Extract the [X, Y] coordinate from the center of the cell holding the provided text.  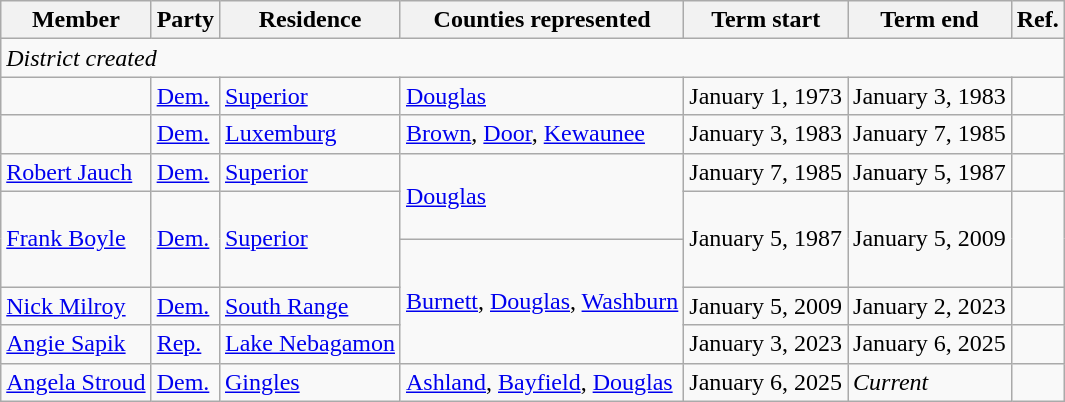
Nick Milroy [76, 306]
Robert Jauch [76, 172]
Party [185, 20]
Lake Nebagamon [310, 344]
South Range [310, 306]
Member [76, 20]
District created [533, 58]
Brown, Door, Kewaunee [542, 134]
January 3, 2023 [766, 344]
Term end [930, 20]
Ref. [1038, 20]
Rep. [185, 344]
January 2, 2023 [930, 306]
January 1, 1973 [766, 96]
Residence [310, 20]
Frank Boyle [76, 239]
Angie Sapik [76, 344]
Luxemburg [310, 134]
Angela Stroud [76, 382]
Term start [766, 20]
Counties represented [542, 20]
Ashland, Bayfield, Douglas [542, 382]
Burnett, Douglas, Washburn [542, 301]
Gingles [310, 382]
Current [930, 382]
